For the text-containing cell, return its midpoint in (x, y) coordinate format. 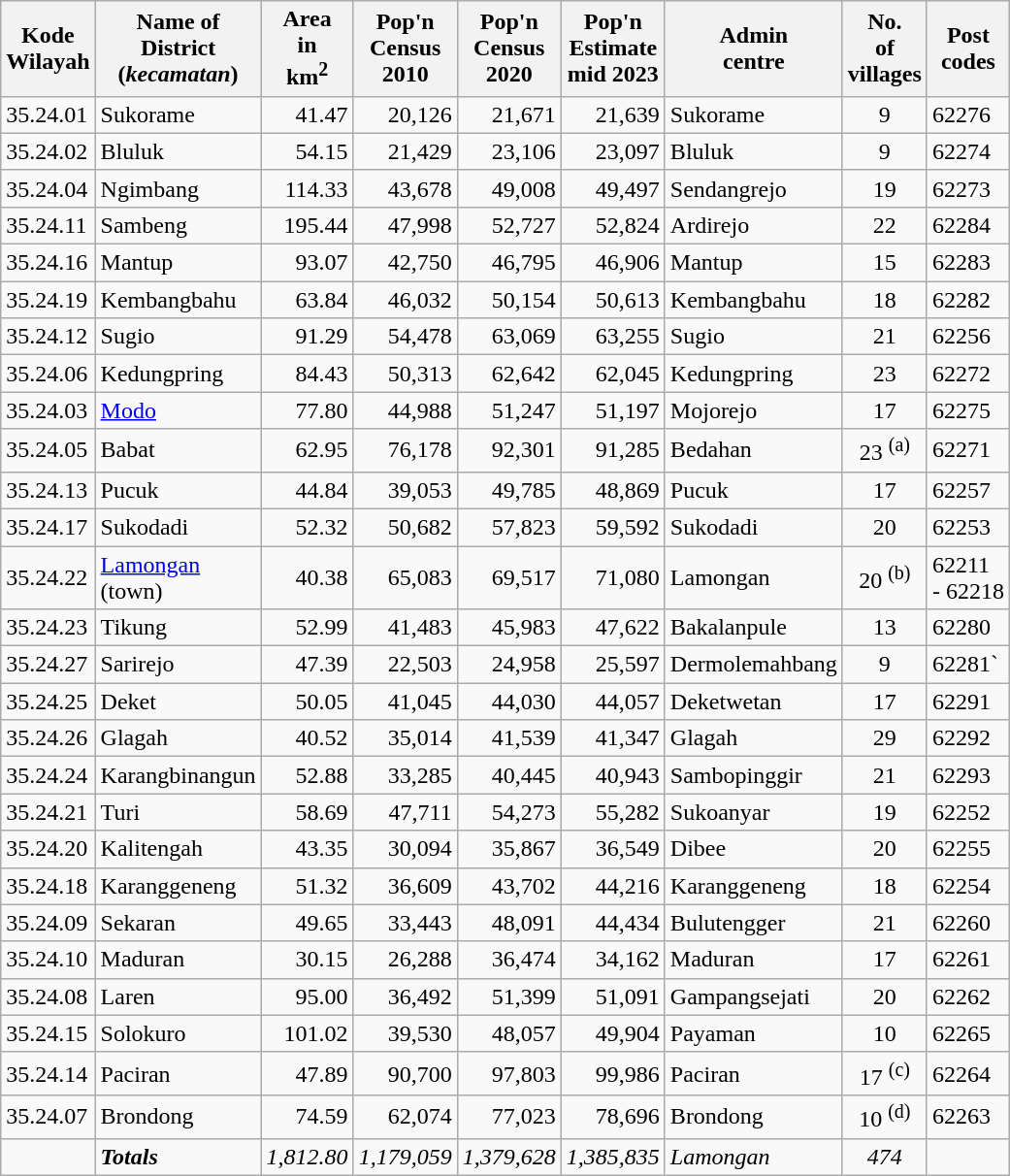
40,445 (508, 775)
Sambeng (179, 225)
Pop'nCensus2010 (406, 49)
95.00 (307, 996)
Sukoanyar (753, 812)
52.99 (307, 628)
48,091 (508, 923)
52.32 (307, 527)
Totals (179, 1157)
35.24.10 (49, 960)
62282 (968, 300)
50.05 (307, 702)
Modo (179, 410)
Kode Wilayah (49, 49)
47,711 (406, 812)
35.24.17 (49, 527)
1,812.80 (307, 1157)
35.24.06 (49, 374)
35.24.07 (49, 1118)
62255 (968, 849)
Bedahan (753, 450)
44.84 (307, 490)
10 (d) (885, 1118)
Babat (179, 450)
43,678 (406, 188)
17 (c) (885, 1073)
40,943 (613, 775)
35,867 (508, 849)
Gampangsejati (753, 996)
Dibee (753, 849)
35.24.18 (49, 886)
35.24.02 (49, 151)
55,282 (613, 812)
62273 (968, 188)
101.02 (307, 1033)
77,023 (508, 1118)
71,080 (613, 578)
Pop'nEstimatemid 2023 (613, 49)
50,154 (508, 300)
30.15 (307, 960)
62274 (968, 151)
65,083 (406, 578)
84.43 (307, 374)
36,474 (508, 960)
97,803 (508, 1073)
10 (885, 1033)
48,057 (508, 1033)
35,014 (406, 738)
35.24.01 (49, 114)
Ngimbang (179, 188)
Bulutengger (753, 923)
41.47 (307, 114)
62265 (968, 1033)
62254 (968, 886)
44,057 (613, 702)
35.24.14 (49, 1073)
35.24.08 (49, 996)
46,032 (406, 300)
76,178 (406, 450)
44,988 (406, 410)
51,091 (613, 996)
93.07 (307, 263)
Area in km2 (307, 49)
Deketwetan (753, 702)
35.24.21 (49, 812)
35.24.04 (49, 188)
49,497 (613, 188)
62275 (968, 410)
195.44 (307, 225)
Solokuro (179, 1033)
35.24.25 (49, 702)
33,285 (406, 775)
Bakalanpule (753, 628)
Sendangrejo (753, 188)
41,347 (613, 738)
47.39 (307, 665)
35.24.05 (49, 450)
99,986 (613, 1073)
21,639 (613, 114)
29 (885, 738)
24,958 (508, 665)
58.69 (307, 812)
52,727 (508, 225)
62263 (968, 1118)
41,539 (508, 738)
35.24.23 (49, 628)
54.15 (307, 151)
43,702 (508, 886)
46,906 (613, 263)
20 (b) (885, 578)
21,671 (508, 114)
51.32 (307, 886)
35.24.13 (49, 490)
62272 (968, 374)
51,197 (613, 410)
62284 (968, 225)
77.80 (307, 410)
Sarirejo (179, 665)
49,904 (613, 1033)
43.35 (307, 849)
62,074 (406, 1118)
Kalitengah (179, 849)
62271 (968, 450)
Payaman (753, 1033)
Karangbinangun (179, 775)
35.24.09 (49, 923)
49,008 (508, 188)
62253 (968, 527)
20,126 (406, 114)
35.24.27 (49, 665)
48,869 (613, 490)
474 (885, 1157)
44,030 (508, 702)
92,301 (508, 450)
35.24.22 (49, 578)
36,609 (406, 886)
Laren (179, 996)
63,255 (613, 337)
39,053 (406, 490)
49,785 (508, 490)
62264 (968, 1073)
42,750 (406, 263)
91,285 (613, 450)
62283 (968, 263)
35.24.19 (49, 300)
63.84 (307, 300)
62260 (968, 923)
62211- 62218 (968, 578)
36,492 (406, 996)
62252 (968, 812)
47.89 (307, 1073)
40.38 (307, 578)
62,045 (613, 374)
Pop'nCensus2020 (508, 49)
35.24.11 (49, 225)
45,983 (508, 628)
52.88 (307, 775)
No.ofvillages (885, 49)
50,613 (613, 300)
35.24.24 (49, 775)
35.24.20 (49, 849)
22 (885, 225)
Sekaran (179, 923)
1,179,059 (406, 1157)
78,696 (613, 1118)
15 (885, 263)
62281` (968, 665)
62,642 (508, 374)
40.52 (307, 738)
62276 (968, 114)
35.24.26 (49, 738)
13 (885, 628)
35.24.03 (49, 410)
41,045 (406, 702)
50,682 (406, 527)
69,517 (508, 578)
62262 (968, 996)
47,622 (613, 628)
21,429 (406, 151)
25,597 (613, 665)
47,998 (406, 225)
54,478 (406, 337)
35.24.15 (49, 1033)
Admincentre (753, 49)
23 (885, 374)
23,106 (508, 151)
62.95 (307, 450)
Dermolemahbang (753, 665)
90,700 (406, 1073)
23 (a) (885, 450)
49.65 (307, 923)
Mojorejo (753, 410)
36,549 (613, 849)
57,823 (508, 527)
Ardirejo (753, 225)
22,503 (406, 665)
Name ofDistrict(kecamatan) (179, 49)
54,273 (508, 812)
62292 (968, 738)
44,216 (613, 886)
63,069 (508, 337)
62291 (968, 702)
62293 (968, 775)
26,288 (406, 960)
Tikung (179, 628)
62280 (968, 628)
30,094 (406, 849)
34,162 (613, 960)
62261 (968, 960)
46,795 (508, 263)
74.59 (307, 1118)
35.24.12 (49, 337)
44,434 (613, 923)
Turi (179, 812)
41,483 (406, 628)
52,824 (613, 225)
1,379,628 (508, 1157)
Lamongan (town) (179, 578)
51,399 (508, 996)
23,097 (613, 151)
33,443 (406, 923)
50,313 (406, 374)
35.24.16 (49, 263)
39,530 (406, 1033)
91.29 (307, 337)
62256 (968, 337)
59,592 (613, 527)
114.33 (307, 188)
Sambopinggir (753, 775)
Postcodes (968, 49)
Deket (179, 702)
1,385,835 (613, 1157)
51,247 (508, 410)
62257 (968, 490)
